For the text-containing cell, return its midpoint in [x, y] coordinate format. 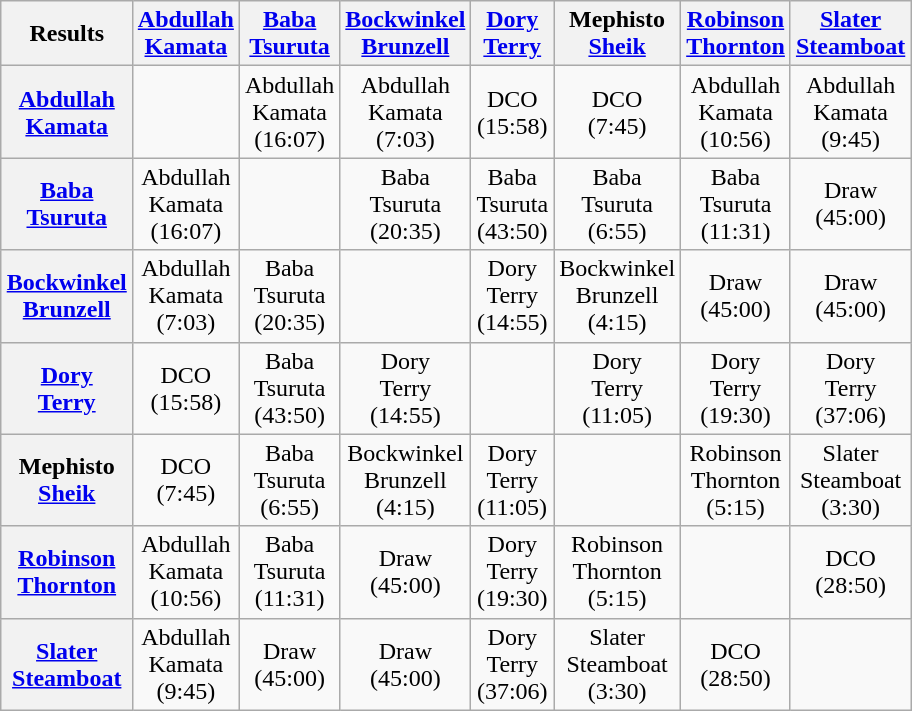
Results [66, 34]
